Capture the cell that displays the provided text and extract its (X, Y) central coordinate. 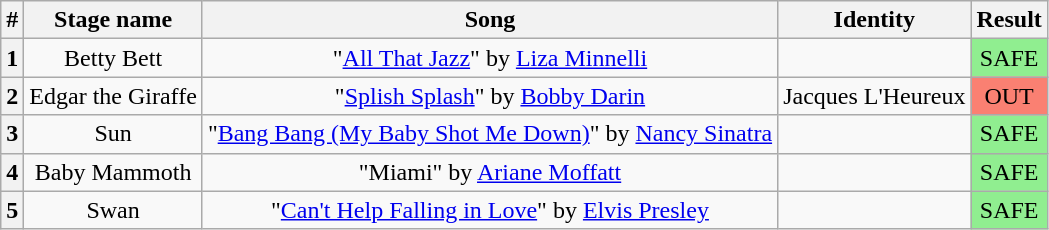
Identity (874, 20)
Betty Bett (114, 58)
2 (12, 96)
Result (1009, 20)
"Splish Splash" by Bobby Darin (490, 96)
1 (12, 58)
Song (490, 20)
Swan (114, 210)
Stage name (114, 20)
"Can't Help Falling in Love" by Elvis Presley (490, 210)
4 (12, 172)
"Bang Bang (My Baby Shot Me Down)" by Nancy Sinatra (490, 134)
3 (12, 134)
5 (12, 210)
OUT (1009, 96)
"Miami" by Ariane Moffatt (490, 172)
Edgar the Giraffe (114, 96)
Baby Mammoth (114, 172)
Sun (114, 134)
"All That Jazz" by Liza Minnelli (490, 58)
Jacques L'Heureux (874, 96)
# (12, 20)
